Capture the cell that displays the provided text and extract its [x, y] central coordinate. 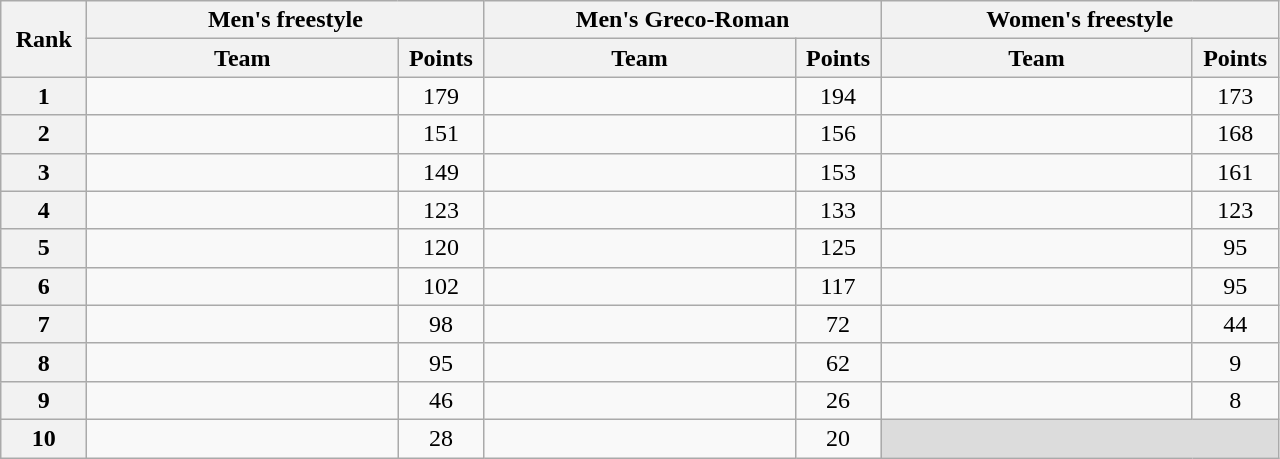
5 [44, 248]
44 [1235, 324]
151 [441, 134]
149 [441, 172]
102 [441, 286]
194 [838, 96]
125 [838, 248]
46 [441, 400]
120 [441, 248]
26 [838, 400]
1 [44, 96]
28 [441, 438]
6 [44, 286]
7 [44, 324]
117 [838, 286]
62 [838, 362]
4 [44, 210]
173 [1235, 96]
Rank [44, 39]
3 [44, 172]
179 [441, 96]
10 [44, 438]
156 [838, 134]
20 [838, 438]
Men's Greco-Roman [682, 20]
153 [838, 172]
72 [838, 324]
Women's freestyle [1080, 20]
161 [1235, 172]
2 [44, 134]
133 [838, 210]
168 [1235, 134]
98 [441, 324]
Men's freestyle [286, 20]
